Capture the cell that displays the provided text and extract its [X, Y] central coordinate. 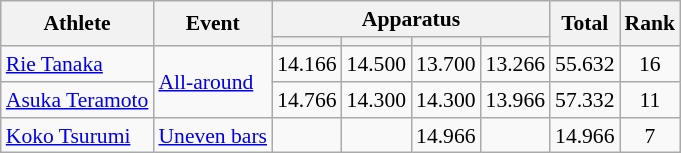
All-around [212, 82]
Athlete [78, 24]
57.332 [584, 100]
Apparatus [411, 19]
55.632 [584, 64]
13.266 [516, 64]
Rie Tanaka [78, 64]
11 [650, 100]
14.766 [306, 100]
14.166 [306, 64]
16 [650, 64]
Total [584, 24]
13.966 [516, 100]
14.500 [376, 64]
Asuka Teramoto [78, 100]
Rank [650, 24]
13.700 [446, 64]
Event [212, 24]
